Provide the [X, Y] coordinate of the cell's center where the given text is located.  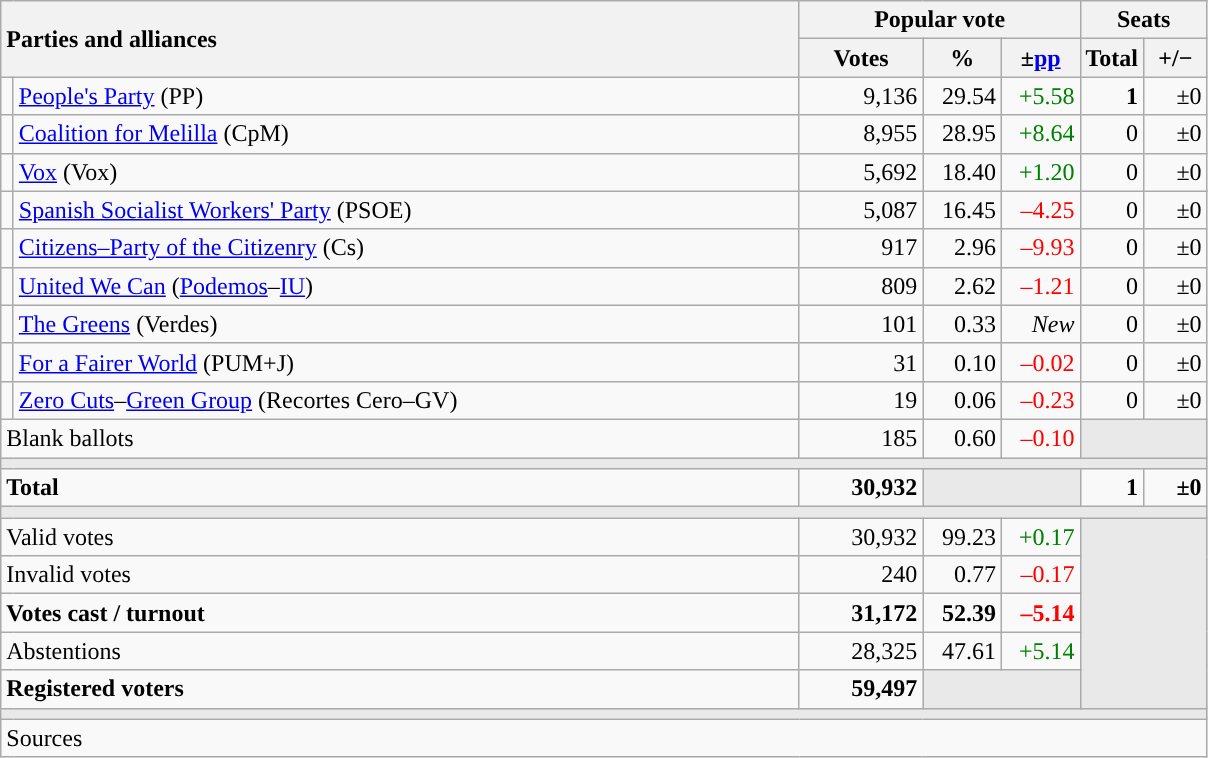
Valid votes [400, 537]
% [962, 58]
Vox (Vox) [406, 172]
16.45 [962, 210]
9,136 [861, 96]
+5.14 [1040, 651]
–0.10 [1040, 438]
+8.64 [1040, 134]
Zero Cuts–Green Group (Recortes Cero–GV) [406, 400]
18.40 [962, 172]
+1.20 [1040, 172]
0.33 [962, 324]
Coalition for Melilla (CpM) [406, 134]
0.60 [962, 438]
19 [861, 400]
99.23 [962, 537]
0.10 [962, 362]
+0.17 [1040, 537]
–0.17 [1040, 575]
101 [861, 324]
8,955 [861, 134]
Popular vote [940, 20]
Votes cast / turnout [400, 613]
Seats [1144, 20]
–1.21 [1040, 286]
People's Party (PP) [406, 96]
Spanish Socialist Workers' Party (PSOE) [406, 210]
The Greens (Verdes) [406, 324]
31 [861, 362]
Invalid votes [400, 575]
917 [861, 248]
United We Can (Podemos–IU) [406, 286]
Citizens–Party of the Citizenry (Cs) [406, 248]
28,325 [861, 651]
Votes [861, 58]
5,087 [861, 210]
240 [861, 575]
185 [861, 438]
2.96 [962, 248]
31,172 [861, 613]
For a Fairer World (PUM+J) [406, 362]
Parties and alliances [400, 39]
5,692 [861, 172]
–0.23 [1040, 400]
+5.58 [1040, 96]
±pp [1040, 58]
–0.02 [1040, 362]
New [1040, 324]
28.95 [962, 134]
Registered voters [400, 689]
0.77 [962, 575]
–4.25 [1040, 210]
29.54 [962, 96]
Sources [604, 738]
59,497 [861, 689]
0.06 [962, 400]
–5.14 [1040, 613]
52.39 [962, 613]
2.62 [962, 286]
809 [861, 286]
47.61 [962, 651]
+/− [1176, 58]
Blank ballots [400, 438]
Abstentions [400, 651]
–9.93 [1040, 248]
